Determine the (X, Y) coordinate at the center of the cell enclosing the given text.  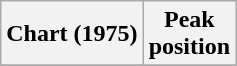
Peakposition (189, 34)
Chart (1975) (72, 34)
